Detect which cell encompasses the target text, then output its [x, y] center coordinate. 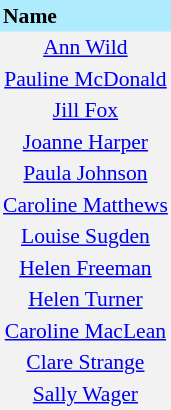
Helen Turner [86, 300]
Clare Strange [86, 362]
Caroline Matthews [86, 205]
Caroline MacLean [86, 331]
Name [86, 16]
Helen Freeman [86, 268]
Joanne Harper [86, 142]
Louise Sugden [86, 236]
Jill Fox [86, 110]
Pauline McDonald [86, 79]
Paula Johnson [86, 174]
Ann Wild [86, 48]
Sally Wager [86, 394]
